Determine the [X, Y] coordinate at the center of the cell enclosing the given text.  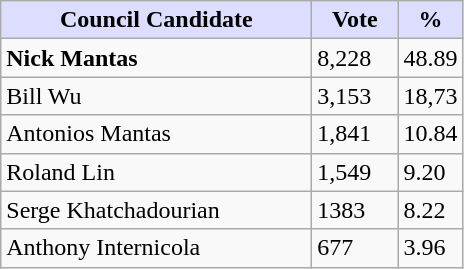
% [430, 20]
677 [355, 248]
48.89 [430, 58]
Serge Khatchadourian [156, 210]
8.22 [430, 210]
10.84 [430, 134]
Nick Mantas [156, 58]
1383 [355, 210]
Anthony Internicola [156, 248]
Council Candidate [156, 20]
Roland Lin [156, 172]
1,549 [355, 172]
9.20 [430, 172]
Vote [355, 20]
Bill Wu [156, 96]
3,153 [355, 96]
Antonios Mantas [156, 134]
3.96 [430, 248]
1,841 [355, 134]
18,73 [430, 96]
8,228 [355, 58]
